Output the [X, Y] coordinate of the center of the cell containing the given text.  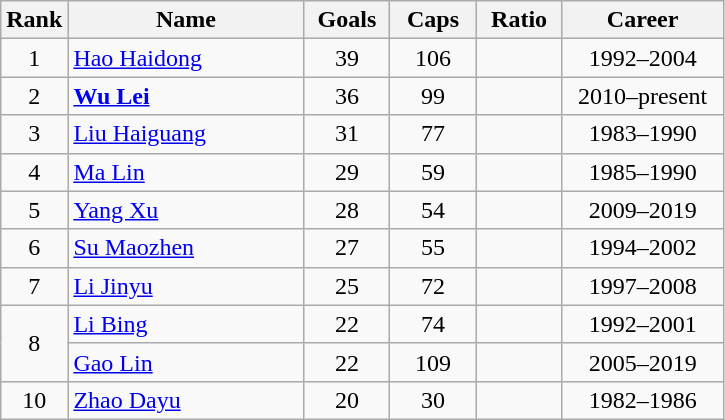
74 [433, 324]
Ma Lin [186, 172]
Su Maozhen [186, 248]
3 [34, 134]
6 [34, 248]
10 [34, 400]
Yang Xu [186, 210]
1994–2002 [642, 248]
106 [433, 58]
28 [347, 210]
Rank [34, 20]
72 [433, 286]
7 [34, 286]
Li Jinyu [186, 286]
99 [433, 96]
2010–present [642, 96]
36 [347, 96]
1 [34, 58]
31 [347, 134]
2009–2019 [642, 210]
1982–1986 [642, 400]
1992–2001 [642, 324]
109 [433, 362]
27 [347, 248]
59 [433, 172]
5 [34, 210]
4 [34, 172]
Liu Haiguang [186, 134]
1992–2004 [642, 58]
1997–2008 [642, 286]
29 [347, 172]
1985–1990 [642, 172]
Career [642, 20]
8 [34, 343]
Hao Haidong [186, 58]
25 [347, 286]
Zhao Dayu [186, 400]
Goals [347, 20]
2 [34, 96]
54 [433, 210]
39 [347, 58]
Name [186, 20]
Li Bing [186, 324]
55 [433, 248]
1983–1990 [642, 134]
Caps [433, 20]
30 [433, 400]
Wu Lei [186, 96]
20 [347, 400]
Ratio [519, 20]
77 [433, 134]
2005–2019 [642, 362]
Gao Lin [186, 362]
